Determine the [x, y] coordinate at the center of the cell enclosing the given text.  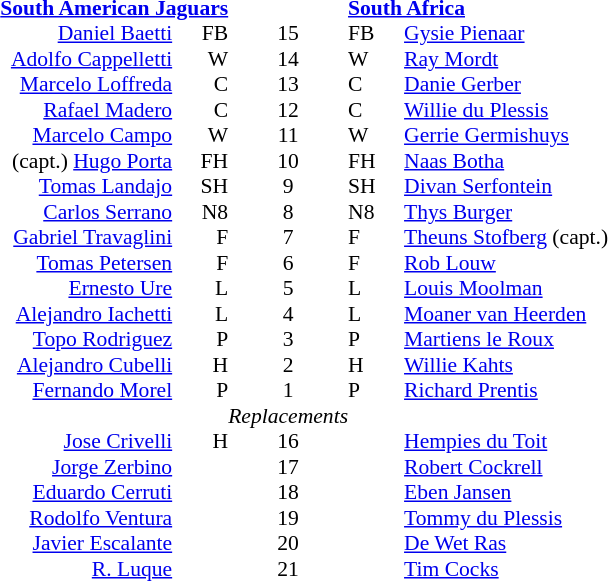
7 [288, 237]
11 [288, 135]
6 [288, 263]
10 [288, 161]
19 [288, 518]
13 [288, 85]
20 [288, 543]
5 [288, 289]
3 [288, 339]
8 [288, 212]
1 [288, 391]
Replacements [288, 416]
2 [288, 365]
18 [288, 493]
4 [288, 314]
15 [288, 33]
12 [288, 110]
14 [288, 59]
16 [288, 441]
9 [288, 187]
17 [288, 467]
